Pinpoint the cell where the given text exists, returning its (X, Y) midpoint coordinate. 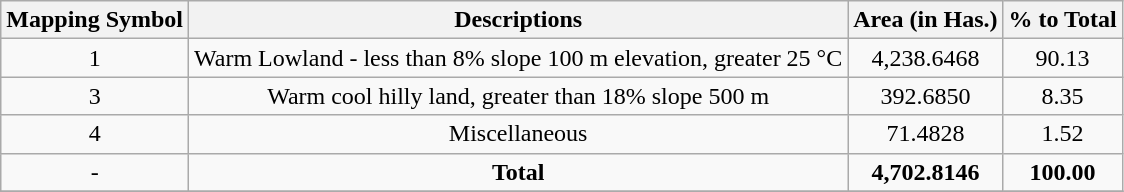
3 (95, 96)
- (95, 172)
Warm cool hilly land, greater than 18% slope 500 m (518, 96)
90.13 (1062, 58)
4,702.8146 (926, 172)
100.00 (1062, 172)
8.35 (1062, 96)
4,238.6468 (926, 58)
Area (in Has.) (926, 20)
4 (95, 134)
% to Total (1062, 20)
1 (95, 58)
1.52 (1062, 134)
Descriptions (518, 20)
Miscellaneous (518, 134)
Mapping Symbol (95, 20)
Warm Lowland - less than 8% slope 100 m elevation, greater 25 °C (518, 58)
Total (518, 172)
392.6850 (926, 96)
71.4828 (926, 134)
